Identify which cell holds the provided text, then report its [x, y] central coordinate. 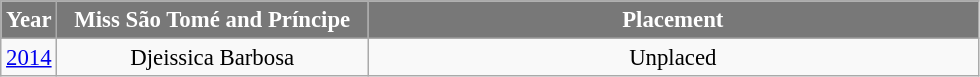
Placement [674, 20]
2014 [29, 58]
Unplaced [674, 58]
Miss São Tomé and Príncipe [212, 20]
Djeissica Barbosa [212, 58]
Year [29, 20]
